Capture the cell that displays the provided text and extract its (x, y) central coordinate. 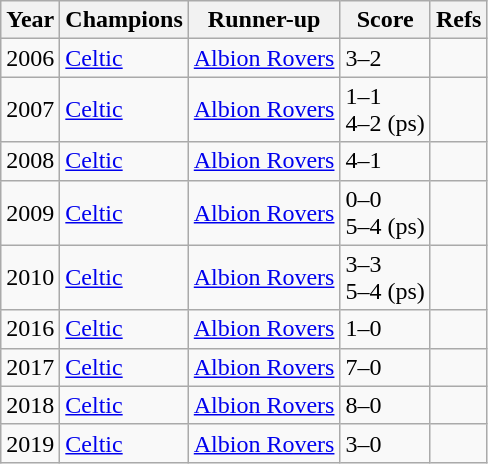
2017 (30, 367)
2008 (30, 161)
3–2 (385, 58)
2010 (30, 278)
Champions (124, 20)
Refs (458, 20)
2019 (30, 443)
4–1 (385, 161)
2018 (30, 405)
1–0 (385, 329)
7–0 (385, 367)
1–14–2 (ps) (385, 110)
2007 (30, 110)
8–0 (385, 405)
2009 (30, 212)
Score (385, 20)
0–05–4 (ps) (385, 212)
3–0 (385, 443)
Year (30, 20)
2006 (30, 58)
2016 (30, 329)
3–35–4 (ps) (385, 278)
Runner-up (264, 20)
